Search for the cell housing the specified text and yield its [x, y] center coordinate. 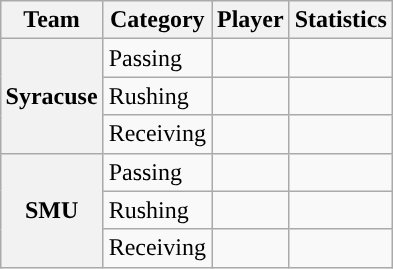
Syracuse [52, 96]
Team [52, 20]
SMU [52, 210]
Category [157, 20]
Statistics [340, 20]
Player [251, 20]
